Determine the [X, Y] coordinate at the center of the cell enclosing the given text.  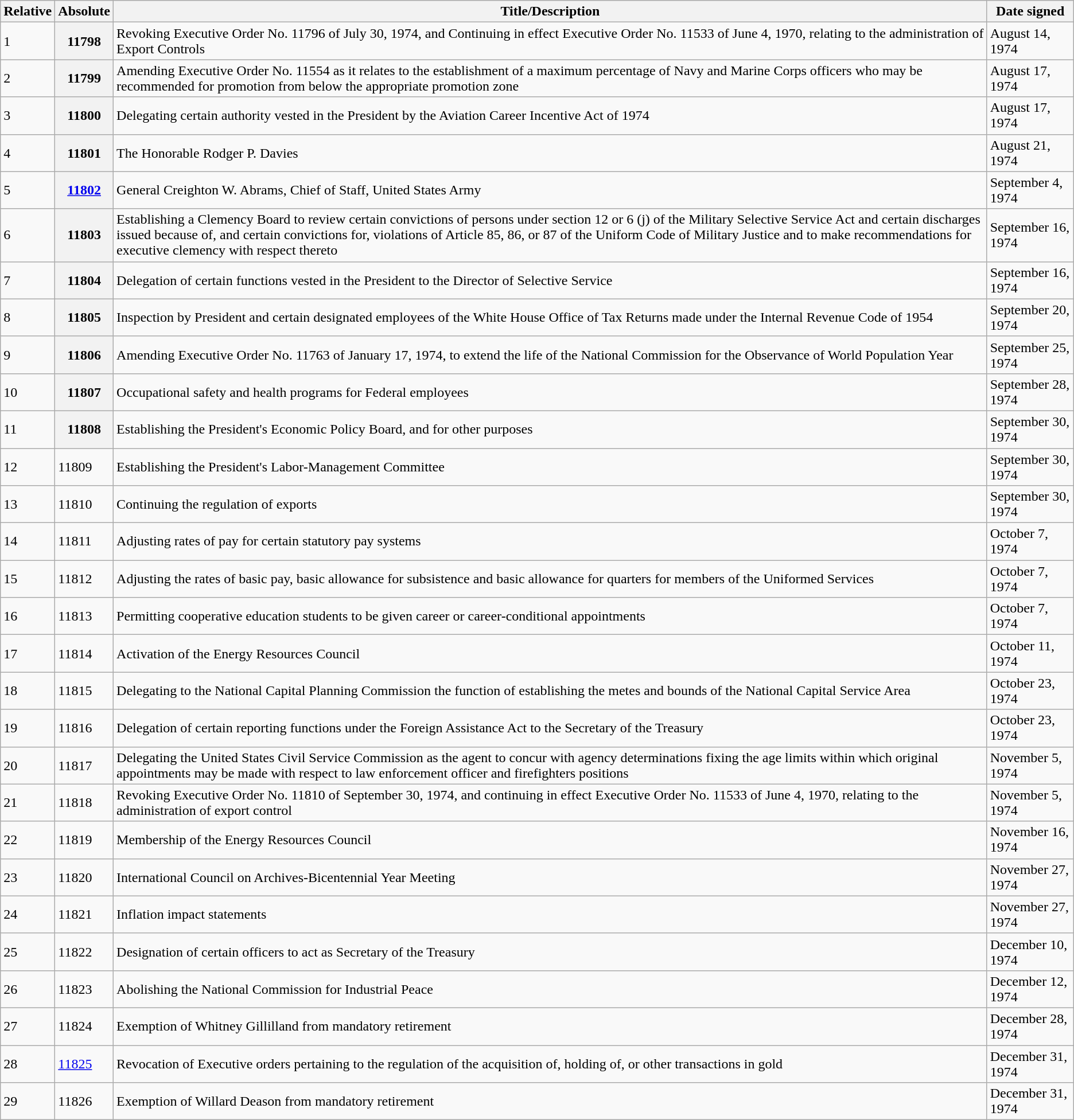
11804 [84, 280]
11 [28, 429]
11809 [84, 467]
11824 [84, 1027]
27 [28, 1027]
Designation of certain officers to act as Secretary of the Treasury [551, 952]
Adjusting rates of pay for certain statutory pay systems [551, 541]
11810 [84, 505]
23 [28, 877]
Abolishing the National Commission for Industrial Peace [551, 989]
1 [28, 41]
25 [28, 952]
11820 [84, 877]
11825 [84, 1063]
11821 [84, 914]
19 [28, 728]
11806 [84, 354]
12 [28, 467]
11814 [84, 654]
11812 [84, 579]
August 21, 1974 [1030, 153]
Absolute [84, 11]
December 10, 1974 [1030, 952]
Exemption of Willard Deason from mandatory retirement [551, 1101]
11822 [84, 952]
4 [28, 153]
11816 [84, 728]
16 [28, 616]
Adjusting the rates of basic pay, basic allowance for subsistence and basic allowance for quarters for members of the Uniformed Services [551, 579]
Exemption of Whitney Gillilland from mandatory retirement [551, 1027]
6 [28, 235]
11813 [84, 616]
11801 [84, 153]
11805 [84, 318]
The Honorable Rodger P. Davies [551, 153]
Delegating certain authority vested in the President by the Aviation Career Incentive Act of 1974 [551, 116]
11807 [84, 392]
Date signed [1030, 11]
11817 [84, 765]
Amending Executive Order No. 11763 of January 17, 1974, to extend the life of the National Commission for the Observance of World Population Year [551, 354]
December 12, 1974 [1030, 989]
Delegation of certain reporting functions under the Foreign Assistance Act to the Secretary of the Treasury [551, 728]
Establishing the President's Labor-Management Committee [551, 467]
26 [28, 989]
Permitting cooperative education students to be given career or career-conditional appointments [551, 616]
September 20, 1974 [1030, 318]
Relative [28, 11]
11823 [84, 989]
December 28, 1974 [1030, 1027]
Delegating to the National Capital Planning Commission the function of establishing the metes and bounds of the National Capital Service Area [551, 690]
17 [28, 654]
Membership of the Energy Resources Council [551, 840]
3 [28, 116]
28 [28, 1063]
11811 [84, 541]
Activation of the Energy Resources Council [551, 654]
11815 [84, 690]
General Creighton W. Abrams, Chief of Staff, United States Army [551, 190]
11819 [84, 840]
7 [28, 280]
Revocation of Executive orders pertaining to the regulation of the acquisition of, holding of, or other transactions in gold [551, 1063]
Occupational safety and health programs for Federal employees [551, 392]
21 [28, 803]
24 [28, 914]
2 [28, 78]
Inflation impact statements [551, 914]
11799 [84, 78]
11800 [84, 116]
Establishing the President's Economic Policy Board, and for other purposes [551, 429]
29 [28, 1101]
22 [28, 840]
15 [28, 579]
Delegation of certain functions vested in the President to the Director of Selective Service [551, 280]
11802 [84, 190]
11803 [84, 235]
September 4, 1974 [1030, 190]
11808 [84, 429]
11818 [84, 803]
August 14, 1974 [1030, 41]
11798 [84, 41]
November 16, 1974 [1030, 840]
5 [28, 190]
September 28, 1974 [1030, 392]
8 [28, 318]
13 [28, 505]
9 [28, 354]
14 [28, 541]
September 25, 1974 [1030, 354]
11826 [84, 1101]
10 [28, 392]
Inspection by President and certain designated employees of the White House Office of Tax Returns made under the Internal Revenue Code of 1954 [551, 318]
18 [28, 690]
Title/Description [551, 11]
Continuing the regulation of exports [551, 505]
International Council on Archives-Bicentennial Year Meeting [551, 877]
20 [28, 765]
October 11, 1974 [1030, 654]
